Capture the cell that displays the provided text and extract its (X, Y) central coordinate. 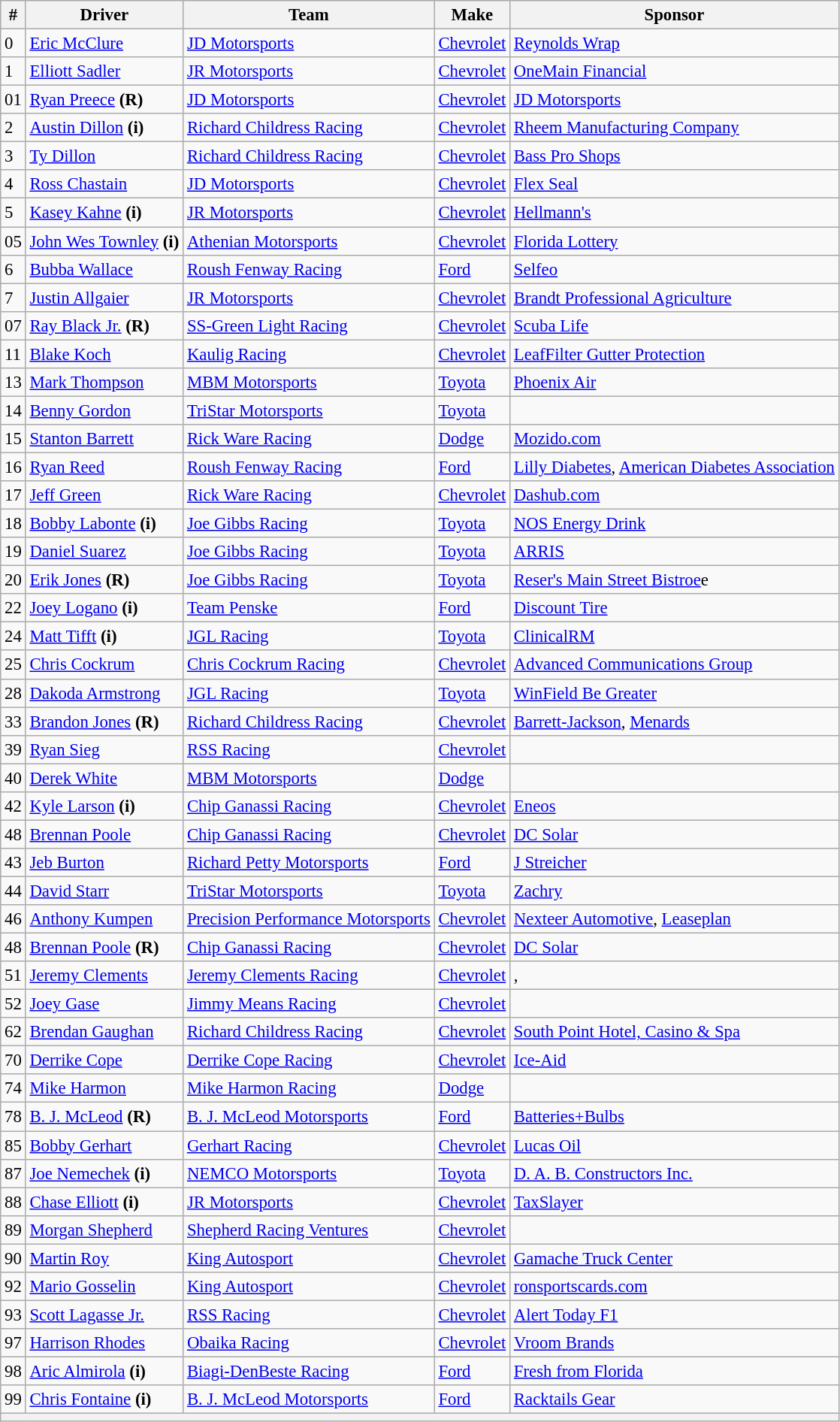
Joey Logano (i) (104, 608)
Ryan Reed (104, 467)
Bobby Gerhart (104, 1145)
South Point Hotel, Casino & Spa (675, 1032)
28 (14, 693)
Derrike Cope (104, 1060)
Erik Jones (R) (104, 580)
92 (14, 1287)
Brandt Professional Agriculture (675, 298)
Brandon Jones (R) (104, 722)
ronsportscards.com (675, 1287)
Lucas Oil (675, 1145)
Kasey Kahne (i) (104, 213)
97 (14, 1343)
Jeremy Clements (104, 976)
Shepherd Racing Ventures (310, 1230)
Joey Gase (104, 1004)
18 (14, 524)
Vroom Brands (675, 1343)
39 (14, 749)
87 (14, 1173)
John Wes Townley (i) (104, 241)
Chris Cockrum (104, 665)
Lilly Diabetes, American Diabetes Association (675, 467)
Gerhart Racing (310, 1145)
16 (14, 467)
22 (14, 608)
14 (14, 410)
98 (14, 1371)
Kaulig Racing (310, 354)
Eric McClure (104, 44)
Athenian Motorsports (310, 241)
90 (14, 1258)
Richard Petty Motorsports (310, 863)
89 (14, 1230)
15 (14, 439)
Mike Harmon (104, 1089)
SS-Green Light Racing (310, 325)
Ryan Sieg (104, 749)
70 (14, 1060)
24 (14, 637)
Mike Harmon Racing (310, 1089)
Mozido.com (675, 439)
07 (14, 325)
Chris Cockrum Racing (310, 665)
Scott Lagasse Jr. (104, 1315)
1 (14, 71)
Justin Allgaier (104, 298)
Brendan Gaughan (104, 1032)
Brennan Poole (104, 834)
Joe Nemechek (i) (104, 1173)
Ryan Preece (R) (104, 100)
Ice-Aid (675, 1060)
Hellmann's (675, 213)
Flex Seal (675, 184)
19 (14, 552)
44 (14, 891)
Racktails Gear (675, 1399)
Blake Koch (104, 354)
Reynolds Wrap (675, 44)
Martin Roy (104, 1258)
62 (14, 1032)
25 (14, 665)
Mark Thompson (104, 383)
Fresh from Florida (675, 1371)
Elliott Sadler (104, 71)
Benny Gordon (104, 410)
David Starr (104, 891)
99 (14, 1399)
Precision Performance Motorsports (310, 919)
NEMCO Motorsports (310, 1173)
Phoenix Air (675, 383)
Florida Lottery (675, 241)
Anthony Kumpen (104, 919)
20 (14, 580)
Jeff Green (104, 495)
TaxSlayer (675, 1202)
ARRIS (675, 552)
Bobby Labonte (i) (104, 524)
OneMain Financial (675, 71)
51 (14, 976)
Dakoda Armstrong (104, 693)
WinField Be Greater (675, 693)
J Streicher (675, 863)
Gamache Truck Center (675, 1258)
Alert Today F1 (675, 1315)
05 (14, 241)
Driver (104, 15)
78 (14, 1117)
46 (14, 919)
7 (14, 298)
# (14, 15)
Selfeo (675, 269)
Jeremy Clements Racing (310, 976)
Austin Dillon (i) (104, 128)
6 (14, 269)
Discount Tire (675, 608)
Obaika Racing (310, 1343)
85 (14, 1145)
Matt Tifft (i) (104, 637)
Advanced Communications Group (675, 665)
Ray Black Jr. (R) (104, 325)
Jimmy Means Racing (310, 1004)
Team (310, 15)
D. A. B. Constructors Inc. (675, 1173)
Chris Fontaine (i) (104, 1399)
Bubba Wallace (104, 269)
Dashub.com (675, 495)
Batteries+Bulbs (675, 1117)
93 (14, 1315)
88 (14, 1202)
Nexteer Automotive, Leaseplan (675, 919)
Kyle Larson (i) (104, 806)
42 (14, 806)
Derek White (104, 778)
Barrett-Jackson, Menards (675, 722)
Brennan Poole (R) (104, 948)
0 (14, 44)
Mario Gosselin (104, 1287)
74 (14, 1089)
17 (14, 495)
Reser's Main Street Bistroee (675, 580)
LeafFilter Gutter Protection (675, 354)
Rheem Manufacturing Company (675, 128)
Ty Dillon (104, 156)
13 (14, 383)
2 (14, 128)
Aric Almirola (i) (104, 1371)
Jeb Burton (104, 863)
Derrike Cope Racing (310, 1060)
Eneos (675, 806)
Scuba Life (675, 325)
, (675, 976)
40 (14, 778)
B. J. McLeod (R) (104, 1117)
Bass Pro Shops (675, 156)
Ross Chastain (104, 184)
Morgan Shepherd (104, 1230)
NOS Energy Drink (675, 524)
ClinicalRM (675, 637)
52 (14, 1004)
3 (14, 156)
01 (14, 100)
Biagi-DenBeste Racing (310, 1371)
Daniel Suarez (104, 552)
Chase Elliott (i) (104, 1202)
43 (14, 863)
4 (14, 184)
33 (14, 722)
Stanton Barrett (104, 439)
Harrison Rhodes (104, 1343)
11 (14, 354)
Make (472, 15)
Zachry (675, 891)
Team Penske (310, 608)
Sponsor (675, 15)
5 (14, 213)
